Search for the cell housing the specified text and yield its (X, Y) center coordinate. 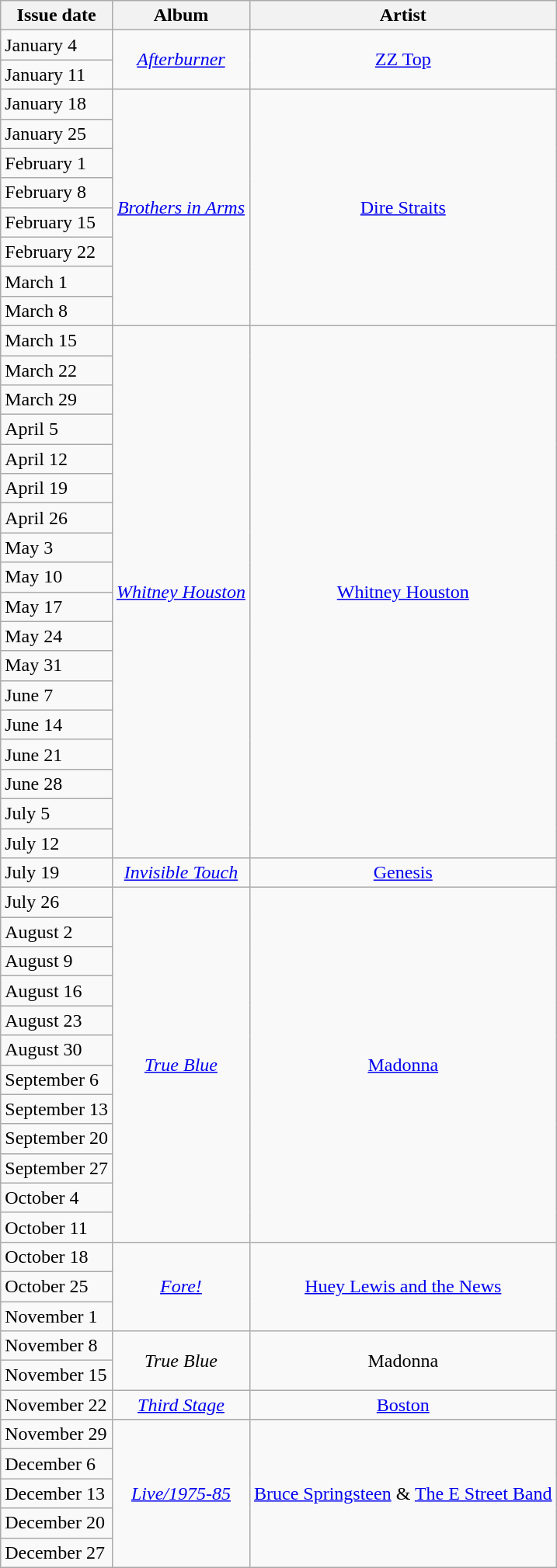
September 13 (57, 1109)
February 1 (57, 163)
April 19 (57, 488)
January 25 (57, 134)
Brothers in Arms (180, 207)
July 5 (57, 813)
April 26 (57, 518)
July 12 (57, 843)
November 15 (57, 1375)
March 8 (57, 311)
August 16 (57, 991)
Dire Straits (402, 207)
December 6 (57, 1464)
October 18 (57, 1257)
August 2 (57, 932)
Huey Lewis and the News (402, 1286)
November 29 (57, 1434)
April 12 (57, 459)
June 28 (57, 784)
February 15 (57, 222)
August 9 (57, 961)
August 30 (57, 1050)
January 11 (57, 75)
October 11 (57, 1227)
December 13 (57, 1493)
September 6 (57, 1080)
February 8 (57, 193)
July 19 (57, 873)
May 17 (57, 607)
October 25 (57, 1286)
September 20 (57, 1139)
January 4 (57, 45)
Boston (402, 1405)
Bruce Springsteen & The E Street Band (402, 1493)
September 27 (57, 1168)
ZZ Top (402, 60)
March 15 (57, 340)
November 1 (57, 1316)
Third Stage (180, 1405)
November 8 (57, 1346)
May 3 (57, 548)
Fore! (180, 1286)
May 10 (57, 577)
March 29 (57, 400)
Live/1975-85 (180, 1493)
March 22 (57, 370)
June 21 (57, 754)
Afterburner (180, 60)
April 5 (57, 429)
Genesis (402, 873)
May 24 (57, 636)
July 26 (57, 902)
August 23 (57, 1020)
June 14 (57, 725)
February 22 (57, 252)
October 4 (57, 1198)
June 7 (57, 695)
March 1 (57, 281)
November 22 (57, 1405)
Album (180, 16)
December 20 (57, 1523)
Issue date (57, 16)
May 31 (57, 666)
December 27 (57, 1552)
Invisible Touch (180, 873)
January 18 (57, 104)
Artist (402, 16)
